Return the [X, Y] coordinate for the center point of the cell that contains the specified text.  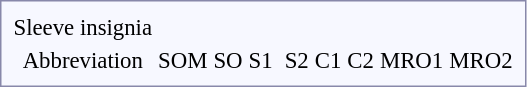
MRO1 [411, 60]
SOM [183, 60]
MRO2 [481, 60]
S2 [296, 60]
C2 [361, 60]
SO [228, 60]
Sleeve insignia [83, 27]
Abbreviation [83, 60]
S1 [260, 60]
C1 [328, 60]
